Search for the cell housing the specified text and yield its [X, Y] center coordinate. 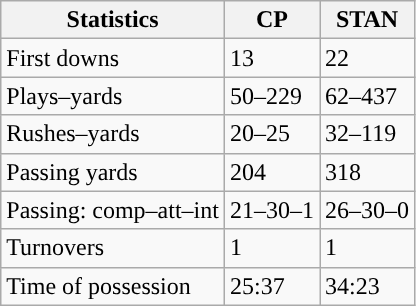
20–25 [272, 134]
22 [368, 58]
34:23 [368, 286]
26–30–0 [368, 210]
Plays–yards [113, 96]
13 [272, 58]
Turnovers [113, 248]
Rushes–yards [113, 134]
CP [272, 20]
25:37 [272, 286]
204 [272, 172]
Passing: comp–att–int [113, 210]
21–30–1 [272, 210]
Passing yards [113, 172]
Time of possession [113, 286]
First downs [113, 58]
50–229 [272, 96]
STAN [368, 20]
318 [368, 172]
Statistics [113, 20]
62–437 [368, 96]
32–119 [368, 134]
